From the cell containing the given text, extract its center point as [x, y] coordinate. 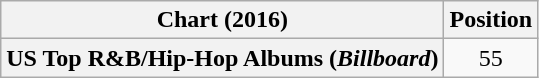
US Top R&B/Hip-Hop Albums (Billboard) [222, 58]
Chart (2016) [222, 20]
55 [491, 58]
Position [491, 20]
